Capture the cell that displays the provided text and extract its (x, y) central coordinate. 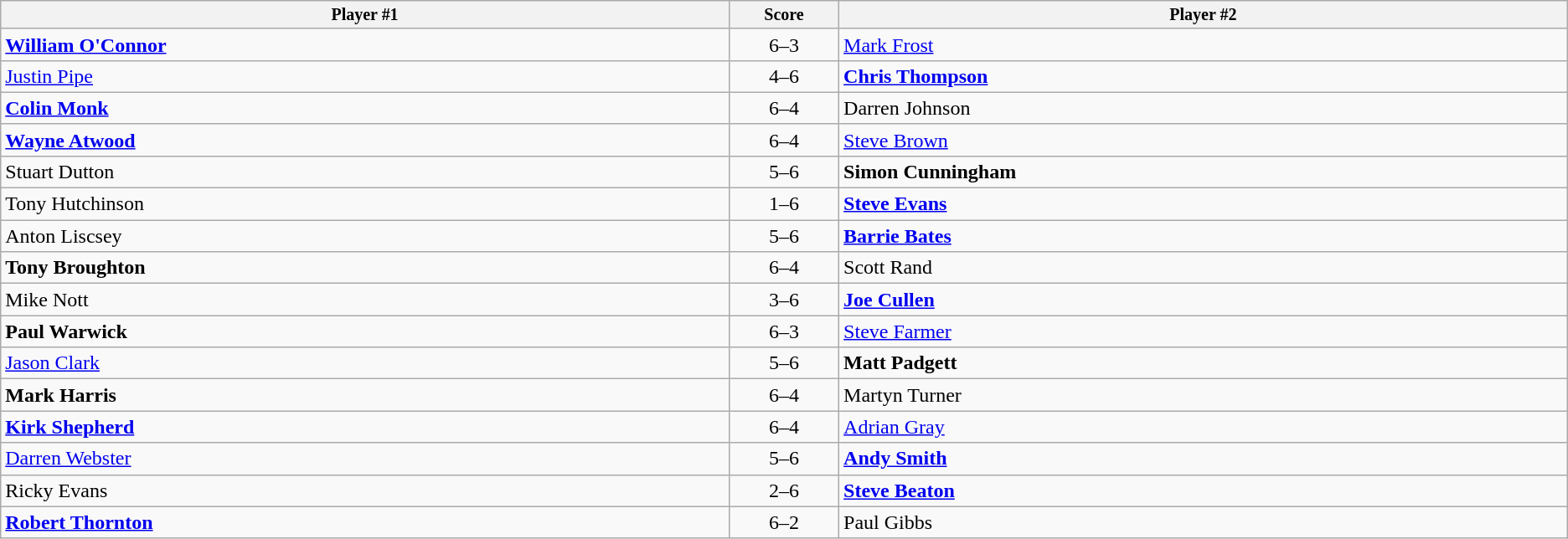
Jason Clark (365, 363)
Mike Nott (365, 300)
1–6 (784, 204)
William O'Connor (365, 44)
Steve Evans (1204, 204)
Stuart Dutton (365, 172)
Matt Padgett (1204, 363)
Mark Frost (1204, 44)
Simon Cunningham (1204, 172)
3–6 (784, 300)
Paul Warwick (365, 331)
Colin Monk (365, 108)
Andy Smith (1204, 459)
Player #1 (365, 15)
Anton Liscsey (365, 236)
Score (784, 15)
Scott Rand (1204, 268)
Steve Farmer (1204, 331)
Chris Thompson (1204, 76)
Ricky Evans (365, 490)
6–2 (784, 522)
Justin Pipe (365, 76)
Darren Johnson (1204, 108)
Player #2 (1204, 15)
Barrie Bates (1204, 236)
Martyn Turner (1204, 395)
2–6 (784, 490)
Tony Broughton (365, 268)
Steve Beaton (1204, 490)
Mark Harris (365, 395)
Kirk Shepherd (365, 427)
4–6 (784, 76)
Wayne Atwood (365, 140)
Paul Gibbs (1204, 522)
Robert Thornton (365, 522)
Steve Brown (1204, 140)
Tony Hutchinson (365, 204)
Joe Cullen (1204, 300)
Darren Webster (365, 459)
Adrian Gray (1204, 427)
